From the cell containing the given text, extract its center point as [x, y] coordinate. 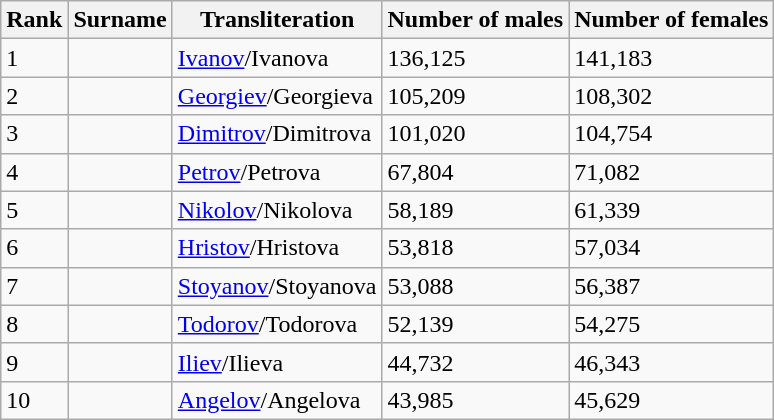
61,339 [672, 210]
53,818 [476, 248]
57,034 [672, 248]
Nikolov/Nikolova [277, 210]
Angelov/Angelova [277, 400]
Iliev/Ilieva [277, 362]
3 [34, 134]
44,732 [476, 362]
1 [34, 58]
43,985 [476, 400]
Georgiev/Georgieva [277, 96]
Rank [34, 20]
Number of females [672, 20]
54,275 [672, 324]
8 [34, 324]
6 [34, 248]
7 [34, 286]
Transliteration [277, 20]
101,020 [476, 134]
Stoyanov/Stoyanova [277, 286]
108,302 [672, 96]
71,082 [672, 172]
Hristov/Hristova [277, 248]
Petrov/Petrova [277, 172]
104,754 [672, 134]
56,387 [672, 286]
46,343 [672, 362]
Dimitrov/Dimitrova [277, 134]
2 [34, 96]
9 [34, 362]
53,088 [476, 286]
141,183 [672, 58]
58,189 [476, 210]
67,804 [476, 172]
4 [34, 172]
Ivanov/Ivanova [277, 58]
52,139 [476, 324]
45,629 [672, 400]
136,125 [476, 58]
Todorov/Todorova [277, 324]
Number of males [476, 20]
5 [34, 210]
Surname [120, 20]
10 [34, 400]
105,209 [476, 96]
